Find where the given text appears and provide that cell's center as (x, y) coordinate. 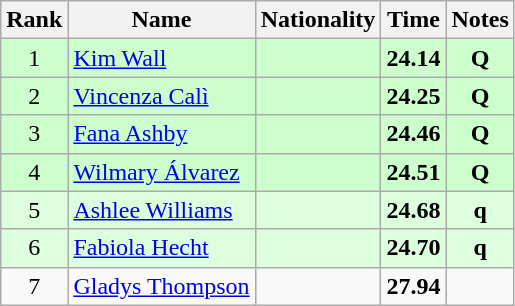
Ashlee Williams (162, 210)
Kim Wall (162, 58)
24.46 (414, 134)
Vincenza Calì (162, 96)
Gladys Thompson (162, 286)
5 (34, 210)
Fabiola Hecht (162, 248)
Rank (34, 20)
27.94 (414, 286)
2 (34, 96)
4 (34, 172)
Wilmary Álvarez (162, 172)
1 (34, 58)
Nationality (318, 20)
24.51 (414, 172)
24.70 (414, 248)
3 (34, 134)
24.14 (414, 58)
Time (414, 20)
7 (34, 286)
24.68 (414, 210)
24.25 (414, 96)
6 (34, 248)
Name (162, 20)
Fana Ashby (162, 134)
Notes (480, 20)
